Find where the given text appears and provide that cell's center as [X, Y] coordinate. 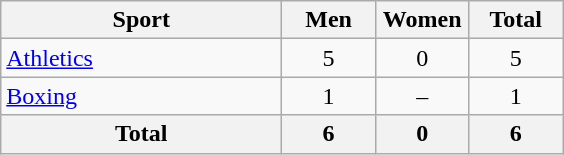
Athletics [142, 58]
Women [422, 20]
Boxing [142, 96]
Men [329, 20]
– [422, 96]
Sport [142, 20]
